Find where the given text appears and provide that cell's center as (X, Y) coordinate. 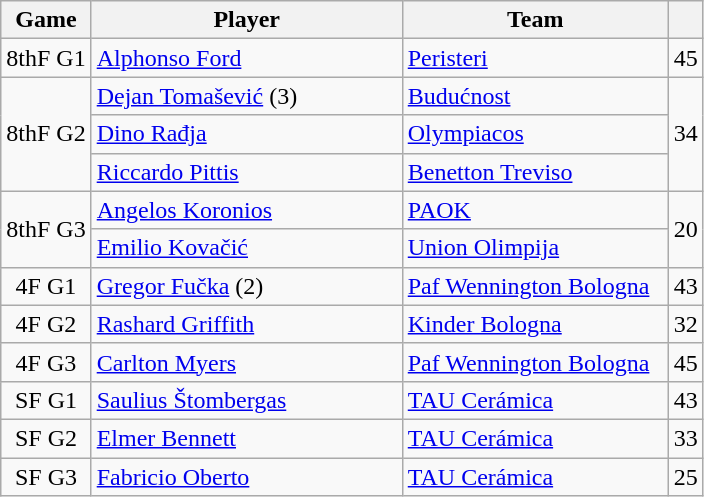
34 (686, 134)
4F G3 (46, 362)
Game (46, 20)
Kinder Bologna (535, 324)
Player (246, 20)
SF G3 (46, 477)
Riccardo Pittis (246, 172)
Olympiacos (535, 134)
Team (535, 20)
Dino Rađja (246, 134)
Gregor Fučka (2) (246, 286)
Saulius Štombergas (246, 400)
Elmer Bennett (246, 438)
PAOK (535, 210)
SF G1 (46, 400)
8thF G3 (46, 229)
Rashard Griffith (246, 324)
Angelos Koronios (246, 210)
Emilio Kovačić (246, 248)
4F G2 (46, 324)
25 (686, 477)
Dejan Tomašević (3) (246, 96)
Carlton Myers (246, 362)
33 (686, 438)
Benetton Treviso (535, 172)
Alphonso Ford (246, 58)
Budućnost (535, 96)
Peristeri (535, 58)
4F G1 (46, 286)
32 (686, 324)
Union Olimpija (535, 248)
8thF G1 (46, 58)
Fabricio Oberto (246, 477)
SF G2 (46, 438)
20 (686, 229)
8thF G2 (46, 134)
